From the cell containing the given text, extract its center point as [X, Y] coordinate. 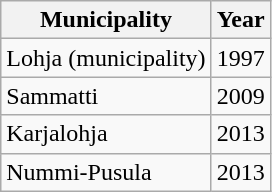
Nummi-Pusula [106, 172]
Lohja (municipality) [106, 58]
Karjalohja [106, 134]
Year [240, 20]
Sammatti [106, 96]
2009 [240, 96]
Municipality [106, 20]
1997 [240, 58]
